For the text-containing cell, return its midpoint in (X, Y) coordinate format. 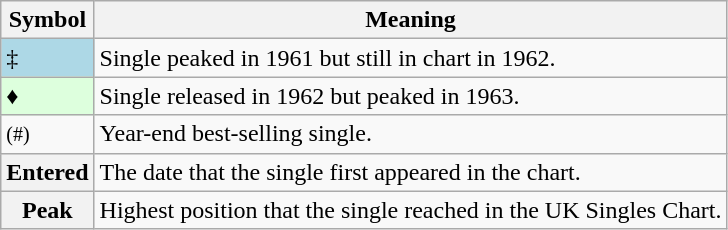
Year-end best-selling single. (410, 134)
♦ (48, 96)
Single peaked in 1961 but still in chart in 1962. (410, 58)
Single released in 1962 but peaked in 1963. (410, 96)
(#) (48, 134)
Symbol (48, 20)
‡ (48, 58)
Meaning (410, 20)
Highest position that the single reached in the UK Singles Chart. (410, 210)
Entered (48, 172)
The date that the single first appeared in the chart. (410, 172)
Peak (48, 210)
